Pinpoint the cell where the given text exists, returning its [x, y] midpoint coordinate. 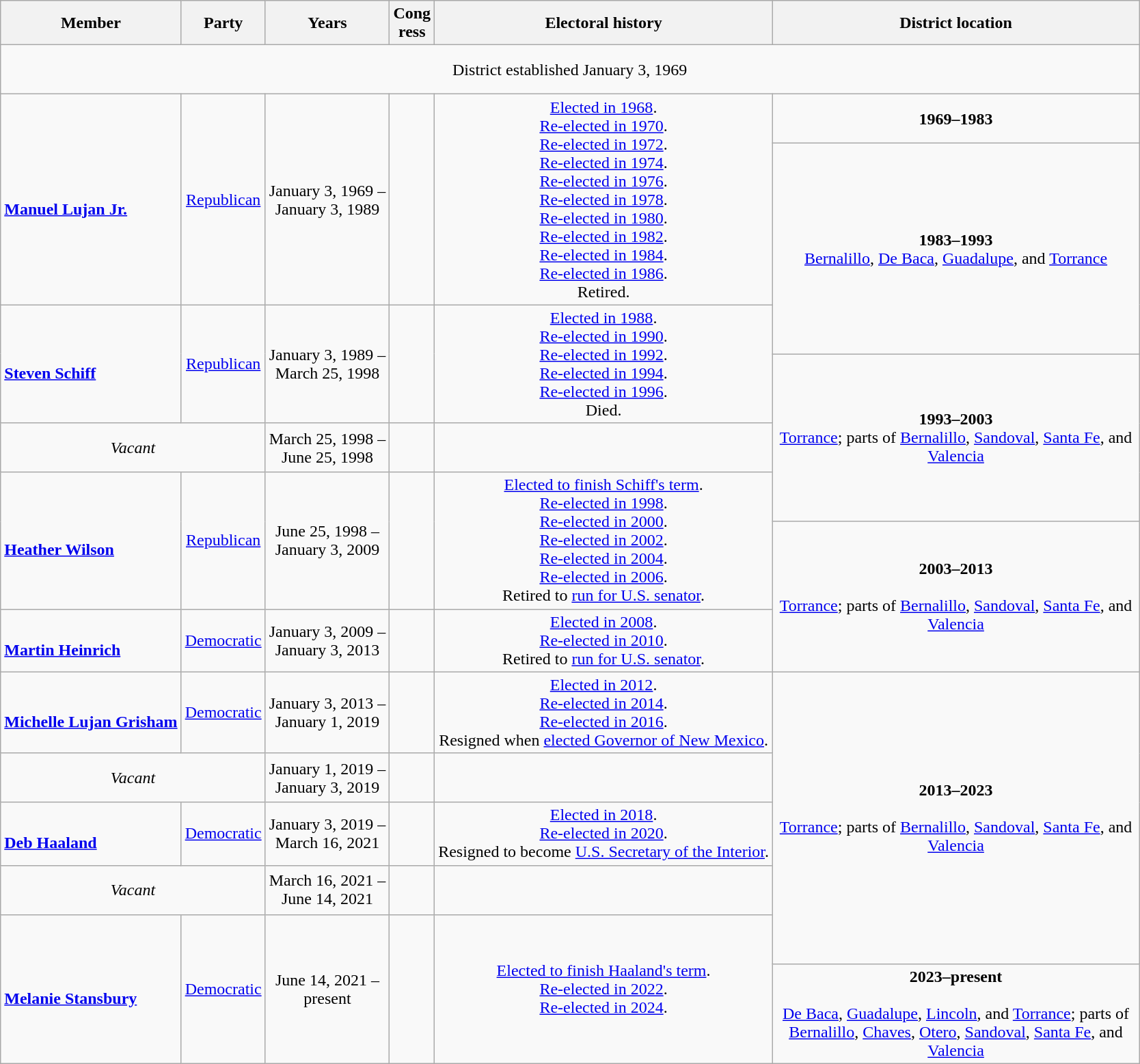
January 1, 2019 –January 3, 2019 [327, 778]
District location [956, 23]
Melanie Stansbury [91, 989]
January 3, 2013 –January 1, 2019 [327, 712]
June 25, 1998 –January 3, 2009 [327, 541]
2003–2013Torrance; parts of Bernalillo, Sandoval, Santa Fe, and Valencia [956, 597]
January 3, 1989 –March 25, 1998 [327, 364]
Electoral history [604, 23]
Member [91, 23]
Party [223, 23]
Elected in 2008.Re-elected in 2010.Retired to run for U.S. senator. [604, 640]
Michelle Lujan Grisham [91, 712]
Elected in 2012.Re-elected in 2014.Re-elected in 2016.Resigned when elected Governor of New Mexico. [604, 712]
District established January 3, 1969 [570, 70]
2023–presentDe Baca, Guadalupe, Lincoln, and Torrance; parts of Bernalillo, Chaves, Otero, Sandoval, Santa Fe, and Valencia [956, 1013]
Congress [412, 23]
Martin Heinrich [91, 640]
Years [327, 23]
January 3, 2019 –March 16, 2021 [327, 834]
1993–2003Torrance; parts of Bernalillo, Sandoval, Santa Fe, and Valencia [956, 437]
March 16, 2021 –June 14, 2021 [327, 890]
1969–1983 [956, 119]
Deb Haaland [91, 834]
Manuel Lujan Jr. [91, 200]
2013–2023Torrance; parts of Bernalillo, Sandoval, Santa Fe, and Valencia [956, 817]
January 3, 2009 –January 3, 2013 [327, 640]
Elected in 2018.Re-elected in 2020. Resigned to become U.S. Secretary of the Interior. [604, 834]
January 3, 1969 –January 3, 1989 [327, 200]
Elected in 1988.Re-elected in 1990.Re-elected in 1992.Re-elected in 1994.Re-elected in 1996.Died. [604, 364]
Steven Schiff [91, 364]
June 14, 2021 –present [327, 989]
March 25, 1998 –June 25, 1998 [327, 448]
Elected to finish Haaland's term.Re-elected in 2022.Re-elected in 2024. [604, 989]
1983–1993Bernalillo, De Baca, Guadalupe, and Torrance [956, 249]
Heather Wilson [91, 541]
